Capture the cell that displays the provided text and extract its (x, y) central coordinate. 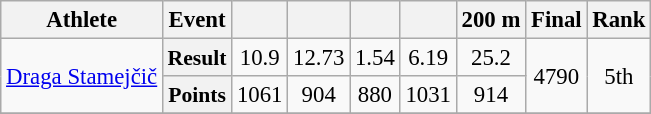
4790 (556, 76)
1061 (260, 95)
1.54 (375, 58)
Result (198, 58)
880 (375, 95)
Points (198, 95)
Final (556, 20)
Athlete (82, 20)
Rank (619, 20)
5th (619, 76)
914 (490, 95)
6.19 (428, 58)
10.9 (260, 58)
25.2 (490, 58)
Draga Stamejčič (82, 76)
904 (319, 95)
200 m (490, 20)
Event (198, 20)
12.73 (319, 58)
1031 (428, 95)
